Extract the [X, Y] coordinate from the center of the cell holding the provided text.  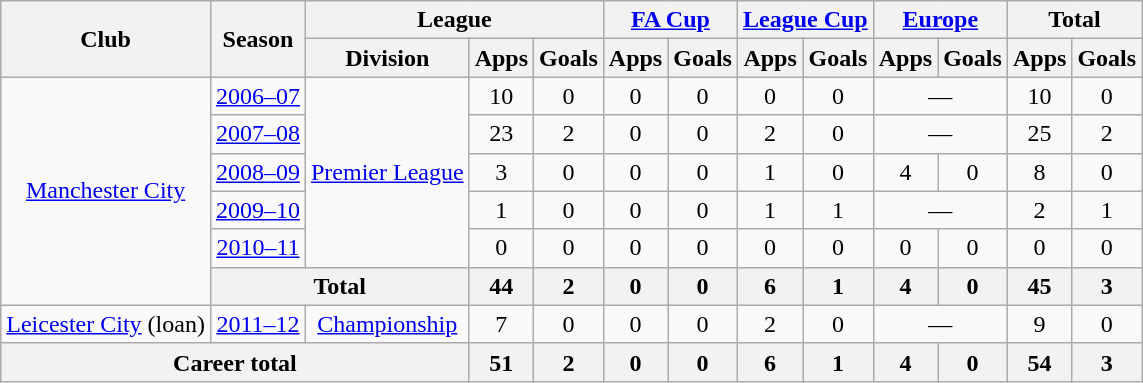
Career total [235, 362]
23 [501, 134]
2011–12 [258, 324]
Club [106, 39]
7 [501, 324]
2006–07 [258, 96]
2008–09 [258, 172]
8 [1039, 172]
9 [1039, 324]
League [454, 20]
44 [501, 286]
25 [1039, 134]
54 [1039, 362]
2009–10 [258, 210]
2010–11 [258, 248]
2007–08 [258, 134]
Europe [940, 20]
Championship [387, 324]
Manchester City [106, 191]
League Cup [805, 20]
Leicester City (loan) [106, 324]
45 [1039, 286]
Division [387, 58]
Season [258, 39]
51 [501, 362]
FA Cup [670, 20]
Premier League [387, 172]
